Return (X, Y) of the center of cell containing provided text 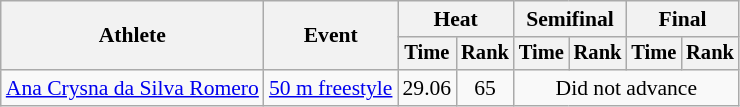
Semifinal (570, 19)
Ana Crysna da Silva Romero (132, 88)
Athlete (132, 36)
50 m freestyle (331, 88)
65 (485, 88)
29.06 (428, 88)
Heat (456, 19)
Did not advance (626, 88)
Final (682, 19)
Event (331, 36)
